Find where the given text appears and provide that cell's center as [x, y] coordinate. 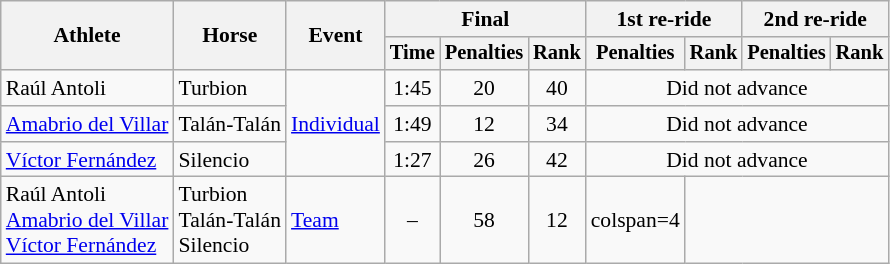
1st re-ride [664, 19]
Talán-Talán [230, 124]
58 [484, 220]
Víctor Fernández [88, 160]
34 [557, 124]
20 [484, 88]
Athlete [88, 36]
Amabrio del Villar [88, 124]
colspan=4 [636, 220]
26 [484, 160]
1:27 [412, 160]
Final [486, 19]
– [412, 220]
Raúl AntoliAmabrio del VillarVíctor Fernández [88, 220]
1:45 [412, 88]
2nd re-ride [815, 19]
Silencio [230, 160]
1:49 [412, 124]
Raúl Antoli [88, 88]
Event [336, 36]
Horse [230, 36]
Team [336, 220]
Time [412, 54]
40 [557, 88]
42 [557, 160]
Individual [336, 124]
Turbion [230, 88]
TurbionTalán-TalánSilencio [230, 220]
